Pinpoint the cell where the given text exists, returning its [X, Y] midpoint coordinate. 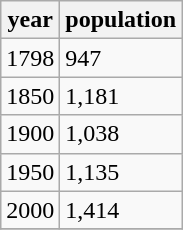
1850 [30, 96]
1900 [30, 134]
1,181 [121, 96]
1798 [30, 58]
1,414 [121, 210]
1,135 [121, 172]
1950 [30, 172]
population [121, 20]
947 [121, 58]
1,038 [121, 134]
year [30, 20]
2000 [30, 210]
